Scan for the cell matching the given text and deliver its [X, Y] coordinate at center. 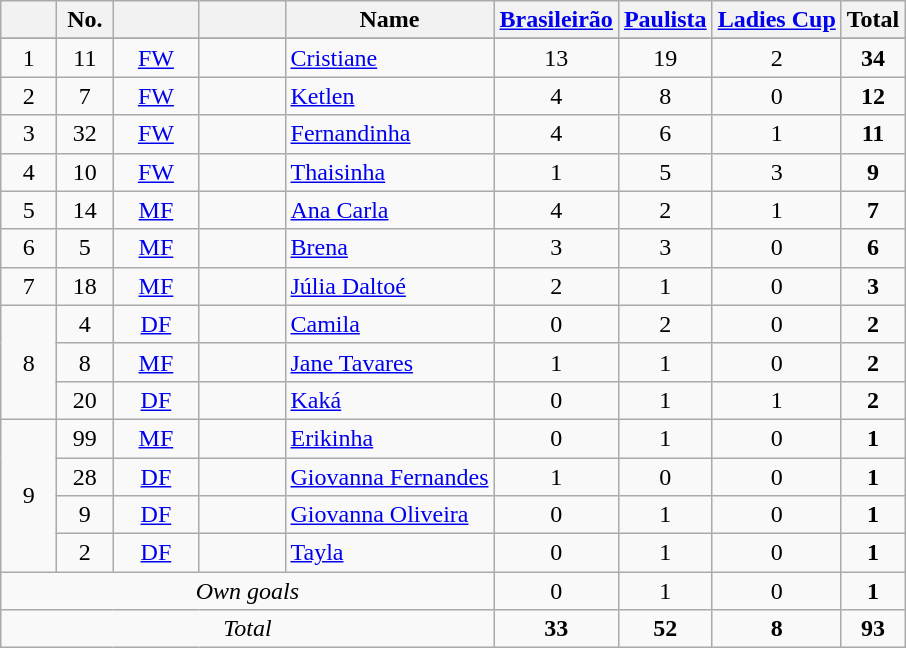
32 [85, 134]
Tayla [390, 553]
Ketlen [390, 96]
34 [873, 58]
Name [390, 20]
Kaká [390, 400]
18 [85, 286]
Giovanna Oliveira [390, 515]
93 [873, 629]
Brasileirão [556, 20]
Erikinha [390, 438]
No. [85, 20]
Ladies Cup [776, 20]
10 [85, 172]
Ana Carla [390, 210]
Jane Tavares [390, 362]
Fernandinha [390, 134]
Giovanna Fernandes [390, 477]
Paulista [665, 20]
33 [556, 629]
13 [556, 58]
Cristiane [390, 58]
Júlia Daltoé [390, 286]
Camila [390, 324]
20 [85, 400]
Thaisinha [390, 172]
52 [665, 629]
Own goals [248, 591]
12 [873, 96]
Brena [390, 248]
19 [665, 58]
99 [85, 438]
14 [85, 210]
28 [85, 477]
